Determine the [x, y] coordinate at the center of the cell enclosing the given text.  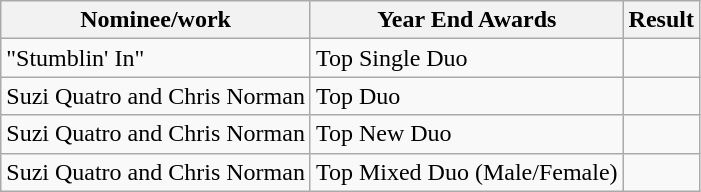
Top New Duo [466, 134]
Result [661, 20]
"Stumblin' In" [156, 58]
Nominee/work [156, 20]
Top Mixed Duo (Male/Female) [466, 172]
Top Single Duo [466, 58]
Top Duo [466, 96]
Year End Awards [466, 20]
